Locate the cell with the specified text and output its (x, y) center coordinate. 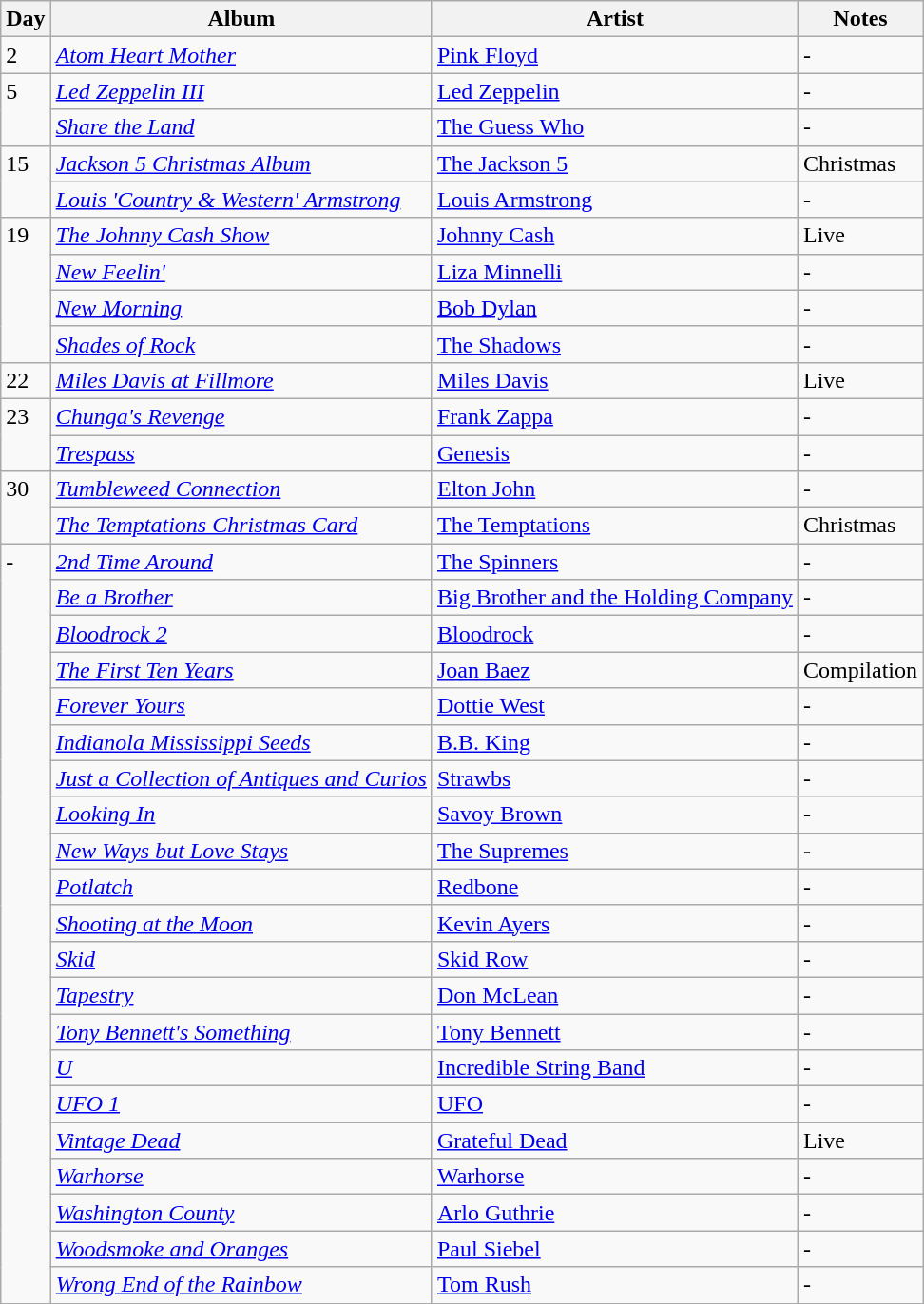
Bob Dylan (614, 308)
Looking In (241, 815)
Album (241, 19)
Grateful Dead (614, 1141)
Jackson 5 Christmas Album (241, 163)
Just a Collection of Antiques and Curios (241, 778)
The Spinners (614, 562)
Redbone (614, 887)
Washington County (241, 1213)
Bloodrock (614, 634)
Elton John (614, 489)
Potlatch (241, 887)
Kevin Ayers (614, 923)
Forever Yours (241, 706)
Big Brother and the Holding Company (614, 598)
Frank Zappa (614, 416)
Tony Bennett (614, 1031)
Share the Land (241, 127)
Atom Heart Mother (241, 55)
2 (26, 55)
Indianola Mississippi Seeds (241, 742)
New Ways but Love Stays (241, 851)
Skid (241, 959)
Louis Armstrong (614, 200)
Artist (614, 19)
Day (26, 19)
Chunga's Revenge (241, 416)
5 (26, 109)
The Temptations Christmas Card (241, 526)
The Johnny Cash Show (241, 236)
UFO 1 (241, 1104)
Strawbs (614, 778)
Skid Row (614, 959)
Tom Rush (614, 1285)
Trespass (241, 453)
Compilation (859, 670)
Wrong End of the Rainbow (241, 1285)
Led Zeppelin (614, 91)
Shooting at the Moon (241, 923)
B.B. King (614, 742)
New Feelin' (241, 272)
Johnny Cash (614, 236)
Louis 'Country & Western' Armstrong (241, 200)
Bloodrock 2 (241, 634)
Paul Siebel (614, 1249)
Pink Floyd (614, 55)
The Jackson 5 (614, 163)
2nd Time Around (241, 562)
Tapestry (241, 995)
Don McLean (614, 995)
Arlo Guthrie (614, 1213)
Tony Bennett's Something (241, 1031)
30 (26, 508)
The Temptations (614, 526)
Genesis (614, 453)
Vintage Dead (241, 1141)
19 (26, 290)
U (241, 1068)
Liza Minnelli (614, 272)
UFO (614, 1104)
The Guess Who (614, 127)
Woodsmoke and Oranges (241, 1249)
Savoy Brown (614, 815)
Be a Brother (241, 598)
The Supremes (614, 851)
15 (26, 182)
New Morning (241, 308)
Led Zeppelin III (241, 91)
23 (26, 434)
Miles Davis (614, 380)
22 (26, 380)
Tumbleweed Connection (241, 489)
The First Ten Years (241, 670)
Shades of Rock (241, 344)
Joan Baez (614, 670)
Incredible String Band (614, 1068)
Miles Davis at Fillmore (241, 380)
The Shadows (614, 344)
Notes (859, 19)
Dottie West (614, 706)
